Return [X, Y] of the center of cell containing provided text 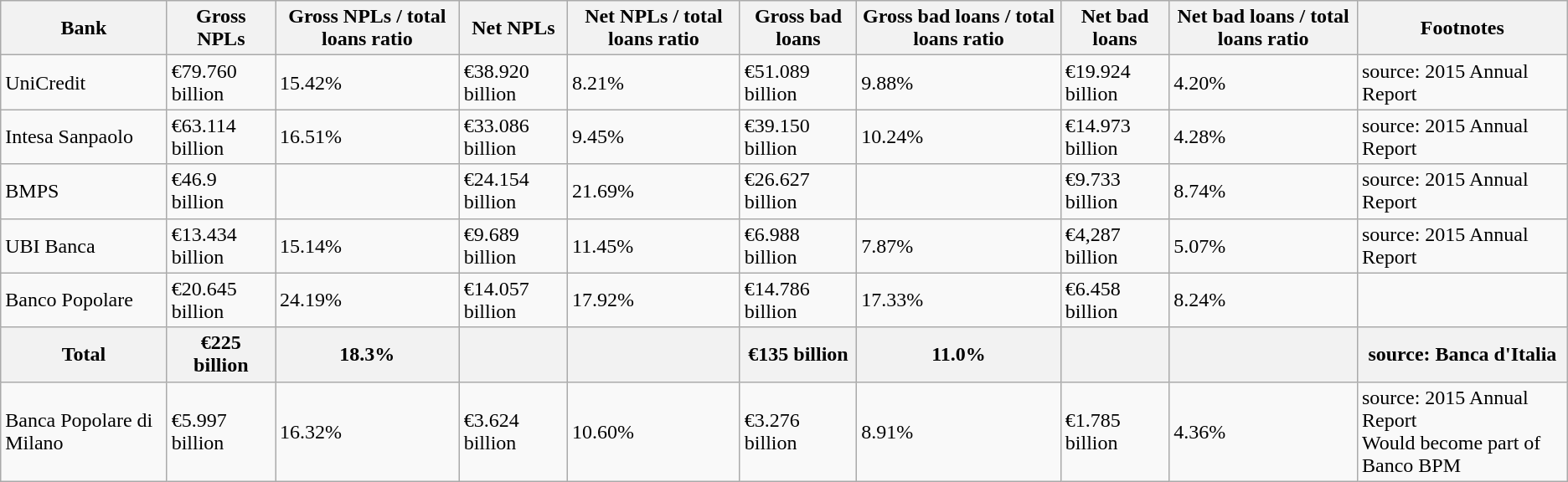
24.19% [368, 300]
17.33% [959, 300]
4.36% [1263, 432]
8.91% [959, 432]
Gross NPLs / total loans ratio [368, 28]
€79.760 billion [221, 82]
BMPS [84, 191]
€46.9 billion [221, 191]
€14.786 billion [797, 300]
Intesa Sanpaolo [84, 137]
18.3% [368, 355]
Footnotes [1462, 28]
11.45% [654, 246]
Gross bad loans [797, 28]
9.45% [654, 137]
8.24% [1263, 300]
8.74% [1263, 191]
source: 2015 Annual ReportWould become part of Banco BPM [1462, 432]
Net NPLs [513, 28]
€14.057 billion [513, 300]
source: Banca d'Italia [1462, 355]
17.92% [654, 300]
Net bad loans [1114, 28]
€5.997 billion [221, 432]
€19.924 billion [1114, 82]
15.42% [368, 82]
€13.434 billion [221, 246]
€3.624 billion [513, 432]
Gross NPLs [221, 28]
10.60% [654, 432]
€63.114 billion [221, 137]
4.28% [1263, 137]
Net bad loans / total loans ratio [1263, 28]
€9.689 billion [513, 246]
€3.276 billion [797, 432]
9.88% [959, 82]
Gross bad loans / total loans ratio [959, 28]
€4,287 billion [1114, 246]
€14.973 billion [1114, 137]
€24.154 billion [513, 191]
€6.988 billion [797, 246]
8.21% [654, 82]
16.51% [368, 137]
€135 billion [797, 355]
Bank [84, 28]
€39.150 billion [797, 137]
16.32% [368, 432]
UBI Banca [84, 246]
10.24% [959, 137]
11.0% [959, 355]
7.87% [959, 246]
€225 billion [221, 355]
4.20% [1263, 82]
5.07% [1263, 246]
Net NPLs / total loans ratio [654, 28]
UniCredit [84, 82]
Banco Popolare [84, 300]
€51.089 billion [797, 82]
€20.645 billion [221, 300]
15.14% [368, 246]
€33.086 billion [513, 137]
€6.458 billion [1114, 300]
€9.733 billion [1114, 191]
21.69% [654, 191]
Total [84, 355]
Banca Popolare di Milano [84, 432]
€1.785 billion [1114, 432]
€26.627 billion [797, 191]
€38.920 billion [513, 82]
